Return the (X, Y) coordinate for the center point of the cell that contains the specified text.  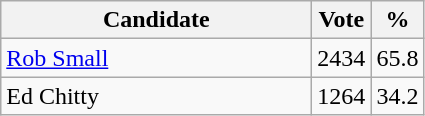
Rob Small (156, 58)
34.2 (398, 96)
% (398, 20)
Candidate (156, 20)
2434 (342, 58)
65.8 (398, 58)
Vote (342, 20)
Ed Chitty (156, 96)
1264 (342, 96)
